Find where the given text appears and provide that cell's center as [X, Y] coordinate. 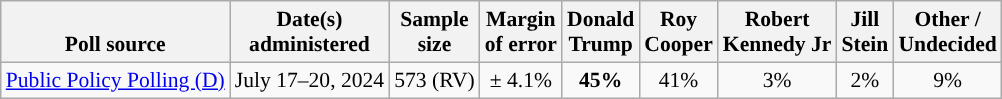
3% [778, 80]
2% [864, 80]
Marginof error [521, 32]
DonaldTrump [600, 32]
9% [947, 80]
RobertKennedy Jr [778, 32]
Date(s)administered [310, 32]
JillStein [864, 32]
Other /Undecided [947, 32]
41% [678, 80]
± 4.1% [521, 80]
July 17–20, 2024 [310, 80]
573 (RV) [434, 80]
RoyCooper [678, 32]
Poll source [116, 32]
Samplesize [434, 32]
Public Policy Polling (D) [116, 80]
45% [600, 80]
